Capture the cell that displays the provided text and extract its [x, y] central coordinate. 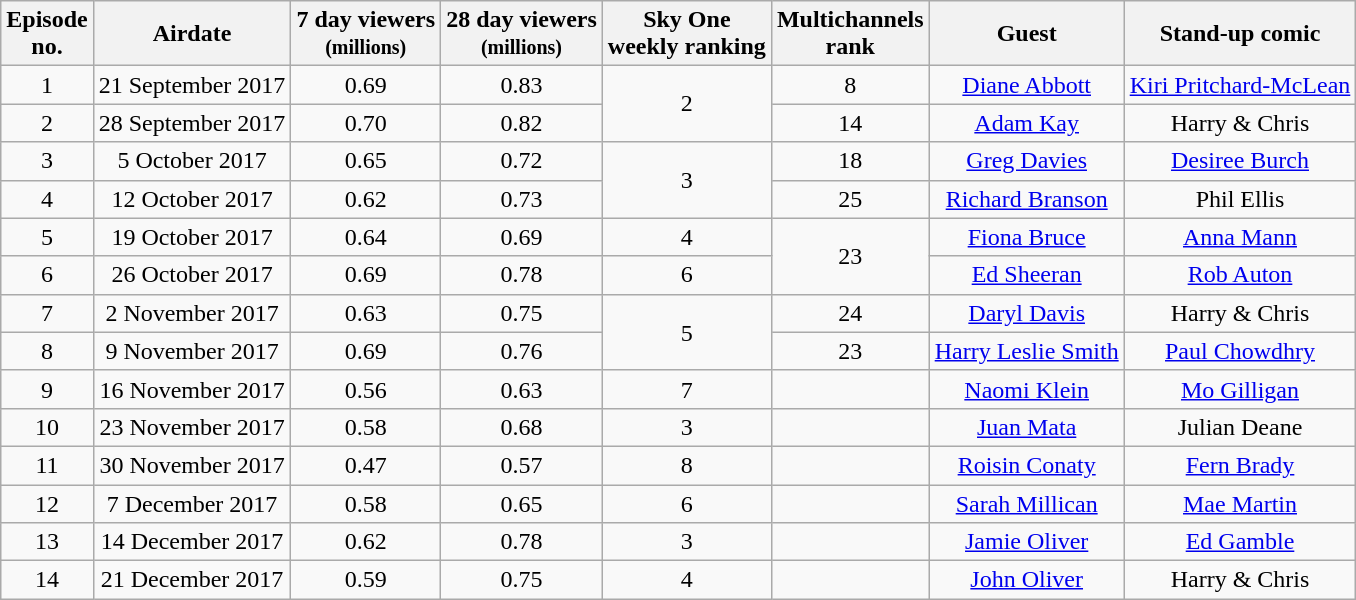
0.56 [366, 389]
Harry Leslie Smith [1026, 351]
Greg Davies [1026, 161]
Multichannelsrank [850, 34]
Juan Mata [1026, 427]
18 [850, 161]
23 November 2017 [192, 427]
24 [850, 313]
0.47 [366, 465]
30 November 2017 [192, 465]
Richard Branson [1026, 199]
Phil Ellis [1240, 199]
14 December 2017 [192, 542]
Ed Gamble [1240, 542]
12 [47, 503]
Daryl Davis [1026, 313]
26 October 2017 [192, 275]
0.83 [522, 85]
5 October 2017 [192, 161]
0.64 [366, 237]
Fiona Bruce [1026, 237]
Mo Gilligan [1240, 389]
Episodeno. [47, 34]
Naomi Klein [1026, 389]
13 [47, 542]
16 November 2017 [192, 389]
7 day viewers(millions) [366, 34]
Julian Deane [1240, 427]
0.82 [522, 123]
Mae Martin [1240, 503]
0.73 [522, 199]
0.68 [522, 427]
Adam Kay [1026, 123]
Rob Auton [1240, 275]
0.76 [522, 351]
2 November 2017 [192, 313]
0.72 [522, 161]
25 [850, 199]
12 October 2017 [192, 199]
7 December 2017 [192, 503]
9 November 2017 [192, 351]
21 September 2017 [192, 85]
Guest [1026, 34]
Roisin Conaty [1026, 465]
Stand-up comic [1240, 34]
John Oliver [1026, 580]
9 [47, 389]
Kiri Pritchard-McLean [1240, 85]
0.59 [366, 580]
0.57 [522, 465]
Airdate [192, 34]
28 day viewers(millions) [522, 34]
10 [47, 427]
Paul Chowdhry [1240, 351]
Fern Brady [1240, 465]
Ed Sheeran [1026, 275]
1 [47, 85]
11 [47, 465]
21 December 2017 [192, 580]
Diane Abbott [1026, 85]
Desiree Burch [1240, 161]
28 September 2017 [192, 123]
0.70 [366, 123]
Sarah Millican [1026, 503]
19 October 2017 [192, 237]
Jamie Oliver [1026, 542]
Anna Mann [1240, 237]
Sky Oneweekly ranking [686, 34]
